Provide the [X, Y] coordinate of the cell's center where the given text is located.  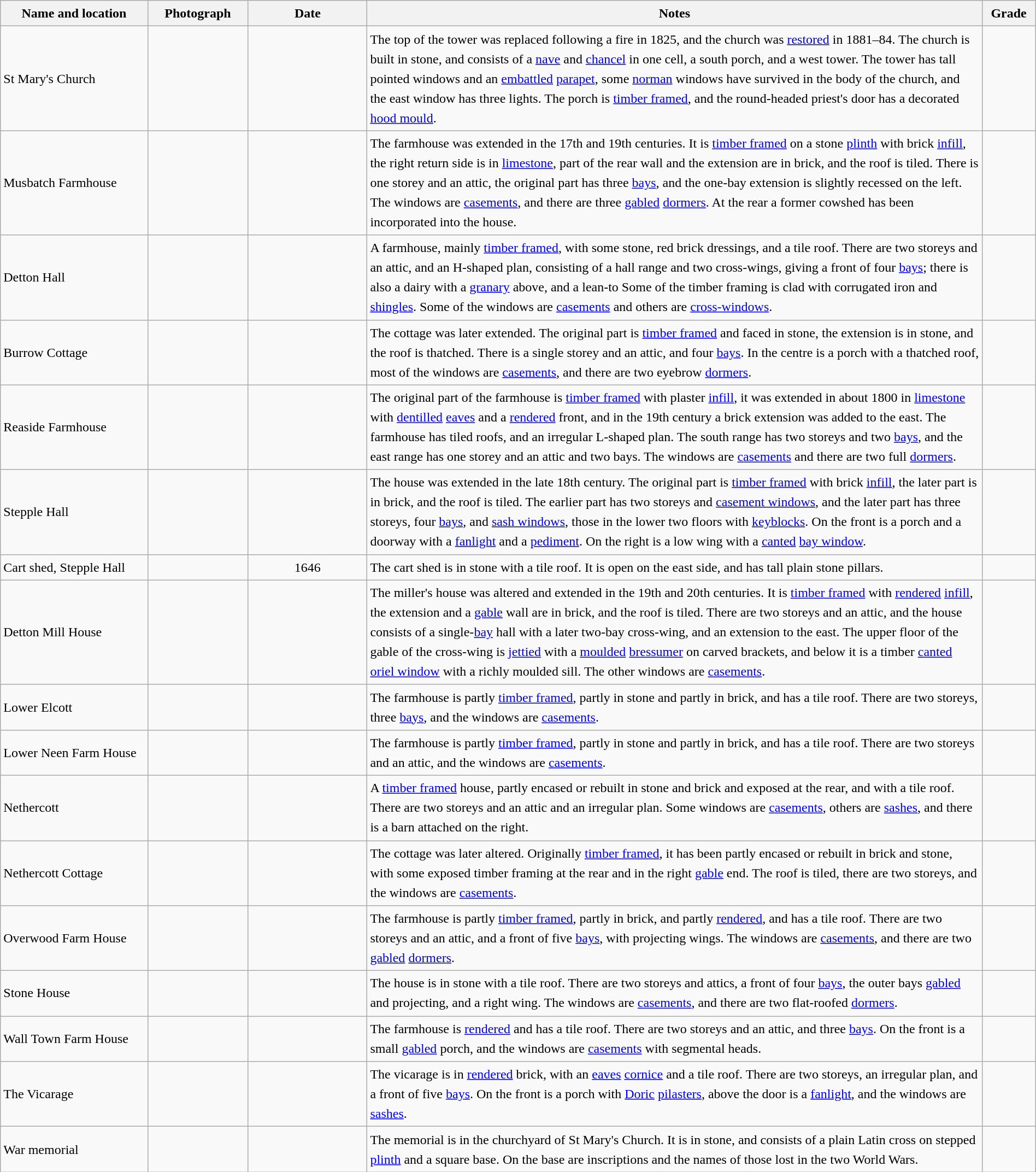
The Vicarage [74, 1094]
Name and location [74, 13]
Detton Hall [74, 278]
Photograph [198, 13]
Musbatch Farmhouse [74, 183]
Notes [674, 13]
Grade [1009, 13]
Nethercott Cottage [74, 874]
Wall Town Farm House [74, 1039]
1646 [308, 567]
Detton Mill House [74, 632]
Nethercott [74, 808]
Cart shed, Stepple Hall [74, 567]
St Mary's Church [74, 79]
Lower Elcott [74, 707]
The cart shed is in stone with a tile roof. It is open on the east side, and has tall plain stone pillars. [674, 567]
Burrow Cottage [74, 352]
Date [308, 13]
Stone House [74, 994]
Reaside Farmhouse [74, 427]
Lower Neen Farm House [74, 752]
Overwood Farm House [74, 938]
War memorial [74, 1149]
Stepple Hall [74, 512]
